Determine the [X, Y] coordinate at the center of the cell enclosing the given text.  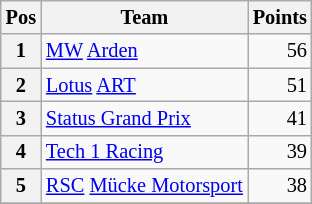
4 [21, 152]
2 [21, 85]
51 [280, 85]
Points [280, 17]
5 [21, 186]
41 [280, 118]
Tech 1 Racing [144, 152]
38 [280, 186]
Lotus ART [144, 85]
39 [280, 152]
MW Arden [144, 51]
Status Grand Prix [144, 118]
RSC Mücke Motorsport [144, 186]
Pos [21, 17]
1 [21, 51]
3 [21, 118]
56 [280, 51]
Team [144, 17]
